Pinpoint the cell where the given text exists, returning its [X, Y] midpoint coordinate. 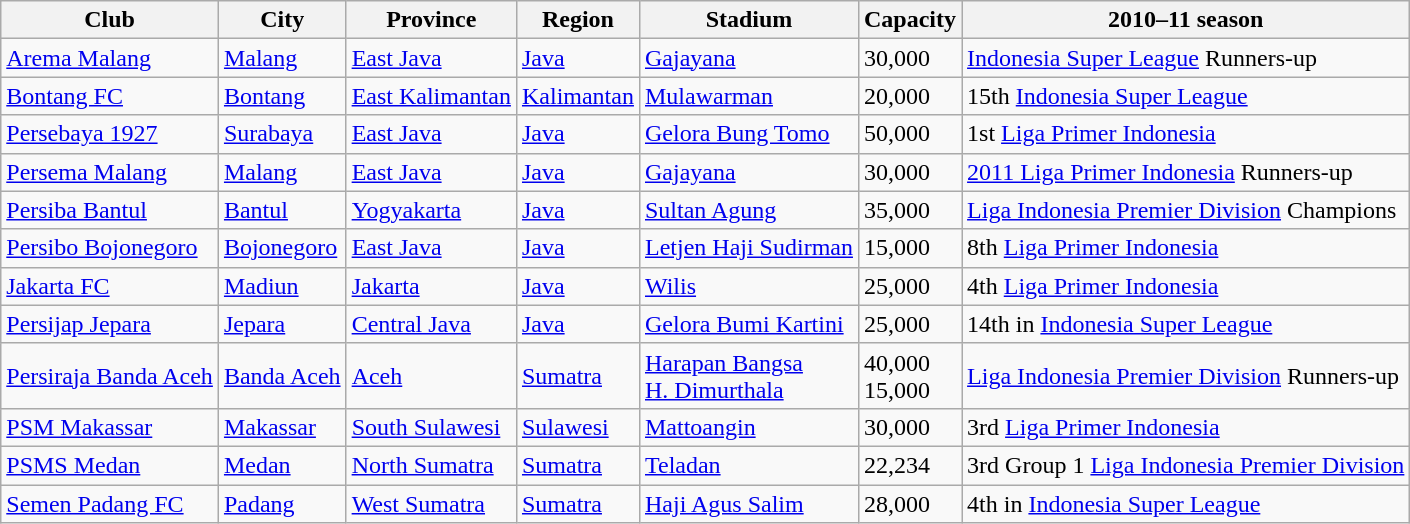
Medan [282, 465]
20,000 [910, 96]
South Sulawesi [431, 427]
Mattoangin [748, 427]
2011 Liga Primer Indonesia Runners-up [1186, 172]
Padang [282, 503]
Bantul [282, 210]
Mulawarman [748, 96]
Persibo Bojonegoro [110, 248]
North Sumatra [431, 465]
Central Java [431, 324]
Bojonegoro [282, 248]
Capacity [910, 20]
Jakarta FC [110, 286]
Persema Malang [110, 172]
Liga Indonesia Premier Division Champions [1186, 210]
4th Liga Primer Indonesia [1186, 286]
4th in Indonesia Super League [1186, 503]
Jepara [282, 324]
2010–11 season [1186, 20]
22,234 [910, 465]
Bontang FC [110, 96]
40,00015,000 [910, 376]
City [282, 20]
Gelora Bumi Kartini [748, 324]
Sulawesi [578, 427]
Persebaya 1927 [110, 134]
8th Liga Primer Indonesia [1186, 248]
Banda Aceh [282, 376]
Indonesia Super League Runners-up [1186, 58]
Persijap Jepara [110, 324]
Haji Agus Salim [748, 503]
Club [110, 20]
3rd Group 1 Liga Indonesia Premier Division [1186, 465]
Makassar [282, 427]
Surabaya [282, 134]
Gelora Bung Tomo [748, 134]
Aceh [431, 376]
Jakarta [431, 286]
PSM Makassar [110, 427]
35,000 [910, 210]
3rd Liga Primer Indonesia [1186, 427]
Liga Indonesia Premier Division Runners-up [1186, 376]
East Kalimantan [431, 96]
Teladan [748, 465]
15,000 [910, 248]
Persiraja Banda Aceh [110, 376]
Yogyakarta [431, 210]
Bontang [282, 96]
Arema Malang [110, 58]
Semen Padang FC [110, 503]
Sultan Agung [748, 210]
Stadium [748, 20]
Harapan BangsaH. Dimurthala [748, 376]
PSMS Medan [110, 465]
14th in Indonesia Super League [1186, 324]
Letjen Haji Sudirman [748, 248]
Kalimantan [578, 96]
50,000 [910, 134]
Region [578, 20]
West Sumatra [431, 503]
Madiun [282, 286]
28,000 [910, 503]
1st Liga Primer Indonesia [1186, 134]
Province [431, 20]
Wilis [748, 286]
15th Indonesia Super League [1186, 96]
Persiba Bantul [110, 210]
